Determine the (x, y) coordinate at the center of the cell enclosing the given text.  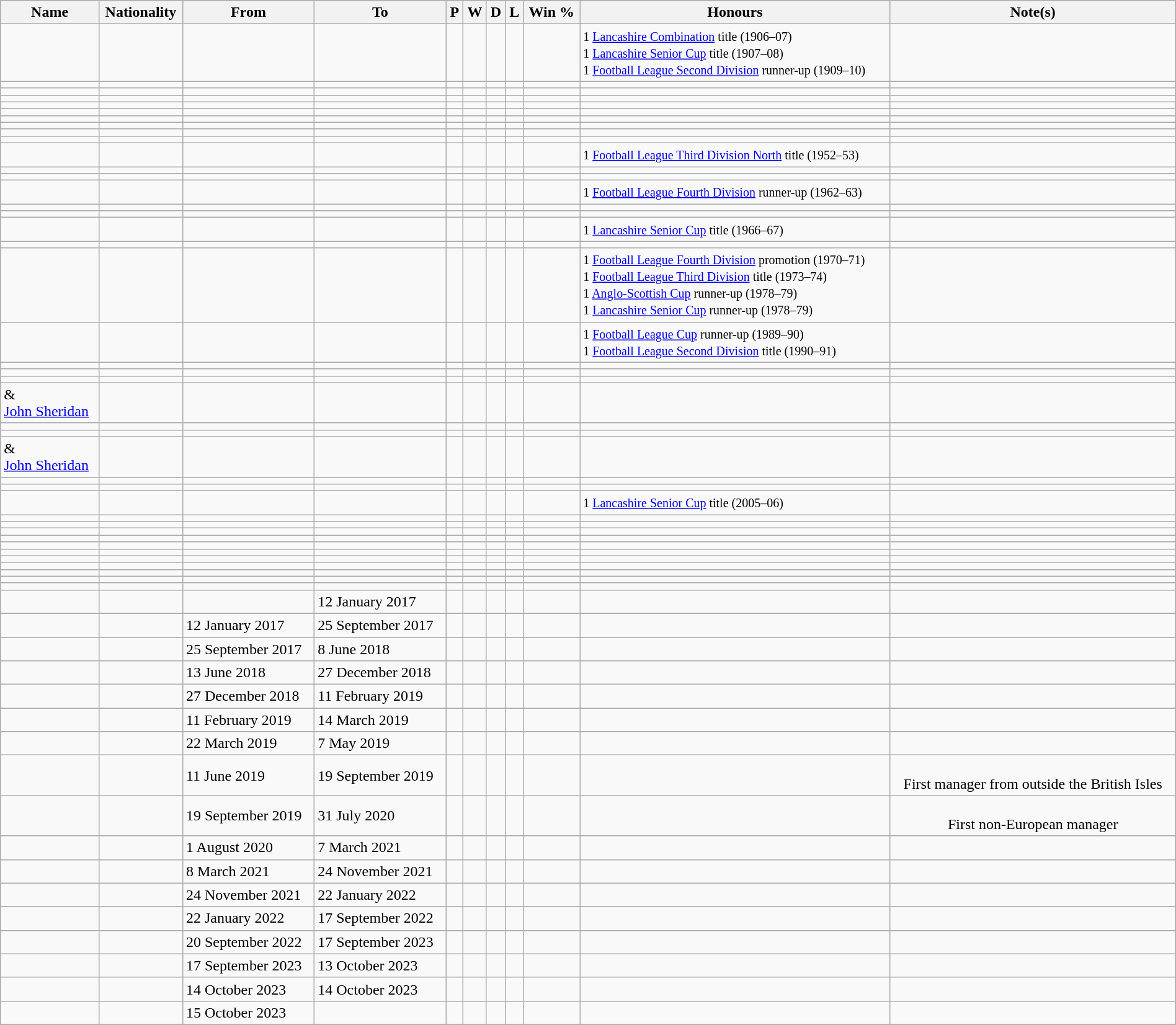
Win % (552, 12)
1 Football League Third Division North title (1952–53) (735, 154)
To (380, 12)
7 May 2019 (380, 743)
20 September 2022 (248, 942)
W (475, 12)
11 June 2019 (248, 775)
1 Lancashire Combination title (1906–07)1 Lancashire Senior Cup title (1907–08)1 Football League Second Division runner-up (1909–10) (735, 53)
14 March 2019 (380, 720)
22 March 2019 (248, 743)
First manager from outside the British Isles (1033, 775)
Nationality (140, 12)
L (515, 12)
7 March 2021 (380, 848)
1 Football League Fourth Division runner-up (1962–63) (735, 192)
1 Lancashire Senior Cup title (2005–06) (735, 503)
13 October 2023 (380, 965)
13 June 2018 (248, 673)
P (455, 12)
17 September 2022 (380, 918)
1 August 2020 (248, 848)
From (248, 12)
1 Football League Cup runner-up (1989–90)1 Football League Second Division title (1990–91) (735, 342)
8 June 2018 (380, 649)
Name (50, 12)
D (496, 12)
First non-European manager (1033, 816)
1 Lancashire Senior Cup title (1966–67) (735, 229)
Honours (735, 12)
15 October 2023 (248, 1013)
31 July 2020 (380, 816)
8 March 2021 (248, 871)
Note(s) (1033, 12)
